Locate the cell with the specified text and output its (x, y) center coordinate. 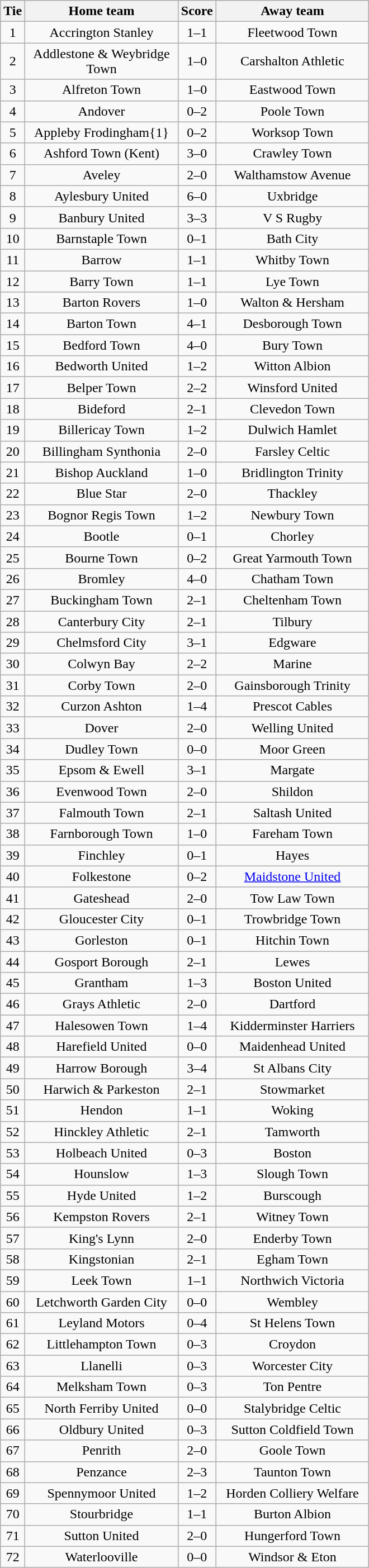
Kidderminster Harriers (292, 1026)
Walthamstow Avenue (292, 175)
Windsor & Eton (292, 1557)
Wembley (292, 1302)
Walton & Hersham (292, 303)
Alfreton Town (102, 90)
Prescot Cables (292, 707)
Dudley Town (102, 749)
Hendon (102, 1111)
54 (13, 1174)
Stowmarket (292, 1089)
Llanelli (102, 1366)
Stourbridge (102, 1514)
Horden Colliery Welfare (292, 1493)
Gorleston (102, 940)
Fareham Town (292, 834)
47 (13, 1026)
6 (13, 154)
Burton Albion (292, 1514)
Egham Town (292, 1259)
Halesowen Town (102, 1026)
65 (13, 1408)
Aveley (102, 175)
Eastwood Town (292, 90)
43 (13, 940)
Clevedon Town (292, 409)
Hayes (292, 855)
Dover (102, 728)
66 (13, 1429)
Northwich Victoria (292, 1280)
Hitchin Town (292, 940)
St Helens Town (292, 1323)
Shildon (292, 792)
48 (13, 1047)
Barton Town (102, 324)
Bishop Auckland (102, 473)
Tilbury (292, 622)
Tie (13, 11)
Harrow Borough (102, 1068)
60 (13, 1302)
Trowbridge Town (292, 919)
Goole Town (292, 1451)
50 (13, 1089)
Croydon (292, 1345)
Appleby Frodingham{1} (102, 132)
Curzon Ashton (102, 707)
Lewes (292, 961)
Gainsborough Trinity (292, 685)
Ashford Town (Kent) (102, 154)
Gosport Borough (102, 961)
Kingstonian (102, 1259)
46 (13, 1004)
Falmouth Town (102, 813)
15 (13, 345)
Bedford Town (102, 345)
Chatham Town (292, 579)
Enderby Town (292, 1238)
Lye Town (292, 281)
Tamworth (292, 1132)
Hungerford Town (292, 1536)
38 (13, 834)
53 (13, 1153)
Great Yarmouth Town (292, 557)
69 (13, 1493)
Barnstaple Town (102, 239)
Hounslow (102, 1174)
57 (13, 1238)
Farnborough Town (102, 834)
Grays Athletic (102, 1004)
Dartford (292, 1004)
Buckingham Town (102, 600)
37 (13, 813)
Belper Town (102, 388)
40 (13, 876)
Woking (292, 1111)
Corby Town (102, 685)
Witney Town (292, 1217)
35 (13, 770)
Marine (292, 664)
Accrington Stanley (102, 32)
Leyland Motors (102, 1323)
72 (13, 1557)
Billingham Synthonia (102, 451)
Bourne Town (102, 557)
Aylesbury United (102, 196)
Ton Pentre (292, 1387)
14 (13, 324)
Harwich & Parkeston (102, 1089)
59 (13, 1280)
Desborough Town (292, 324)
Letchworth Garden City (102, 1302)
Carshalton Athletic (292, 61)
Farsley Celtic (292, 451)
Evenwood Town (102, 792)
26 (13, 579)
Witton Albion (292, 366)
Littlehampton Town (102, 1345)
Leek Town (102, 1280)
5 (13, 132)
Andover (102, 111)
2–3 (197, 1472)
Oldbury United (102, 1429)
Uxbridge (292, 196)
21 (13, 473)
55 (13, 1195)
Crawley Town (292, 154)
Gloucester City (102, 919)
10 (13, 239)
Bridlington Trinity (292, 473)
Holbeach United (102, 1153)
39 (13, 855)
3 (13, 90)
Sutton Coldfield Town (292, 1429)
Taunton Town (292, 1472)
7 (13, 175)
Hinckley Athletic (102, 1132)
North Ferriby United (102, 1408)
Bootle (102, 536)
Bognor Regis Town (102, 515)
Edgware (292, 643)
33 (13, 728)
16 (13, 366)
Maidenhead United (292, 1047)
32 (13, 707)
Away team (292, 11)
Grantham (102, 983)
23 (13, 515)
Poole Town (292, 111)
Penzance (102, 1472)
30 (13, 664)
31 (13, 685)
Sutton United (102, 1536)
58 (13, 1259)
Hyde United (102, 1195)
Kempston Rovers (102, 1217)
Bromley (102, 579)
29 (13, 643)
Moor Green (292, 749)
Penrith (102, 1451)
Fleetwood Town (292, 32)
Chelmsford City (102, 643)
45 (13, 983)
22 (13, 494)
18 (13, 409)
2 (13, 61)
64 (13, 1387)
Slough Town (292, 1174)
56 (13, 1217)
Finchley (102, 855)
Worksop Town (292, 132)
44 (13, 961)
Welling United (292, 728)
Melksham Town (102, 1387)
Blue Star (102, 494)
V S Rugby (292, 217)
63 (13, 1366)
Whitby Town (292, 260)
Epsom & Ewell (102, 770)
Score (197, 11)
Saltash United (292, 813)
68 (13, 1472)
51 (13, 1111)
62 (13, 1345)
Billericay Town (102, 430)
0–4 (197, 1323)
Tow Law Town (292, 898)
13 (13, 303)
Boston United (292, 983)
3–3 (197, 217)
42 (13, 919)
25 (13, 557)
Burscough (292, 1195)
Dulwich Hamlet (292, 430)
71 (13, 1536)
Barry Town (102, 281)
3–0 (197, 154)
St Albans City (292, 1068)
20 (13, 451)
Bedworth United (102, 366)
Thackley (292, 494)
Waterlooville (102, 1557)
24 (13, 536)
Maidstone United (292, 876)
61 (13, 1323)
Bideford (102, 409)
Worcester City (292, 1366)
11 (13, 260)
Boston (292, 1153)
67 (13, 1451)
Addlestone & Weybridge Town (102, 61)
28 (13, 622)
49 (13, 1068)
Barton Rovers (102, 303)
Harefield United (102, 1047)
Margate (292, 770)
Gateshead (102, 898)
Home team (102, 11)
King's Lynn (102, 1238)
Colwyn Bay (102, 664)
19 (13, 430)
36 (13, 792)
34 (13, 749)
9 (13, 217)
Newbury Town (292, 515)
17 (13, 388)
3–4 (197, 1068)
52 (13, 1132)
8 (13, 196)
Folkestone (102, 876)
4–1 (197, 324)
70 (13, 1514)
Cheltenham Town (292, 600)
Banbury United (102, 217)
Bury Town (292, 345)
12 (13, 281)
41 (13, 898)
4 (13, 111)
Canterbury City (102, 622)
1 (13, 32)
27 (13, 600)
Stalybridge Celtic (292, 1408)
Winsford United (292, 388)
Bath City (292, 239)
Spennymoor United (102, 1493)
Chorley (292, 536)
Barrow (102, 260)
6–0 (197, 196)
